Determine the (x, y) coordinate at the center of the cell enclosing the given text.  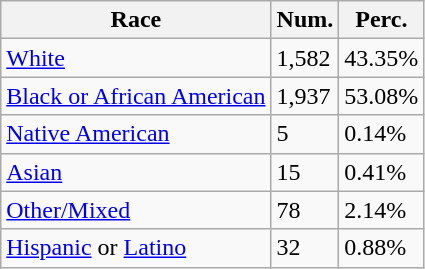
2.14% (382, 210)
0.88% (382, 248)
Num. (305, 20)
5 (305, 134)
15 (305, 172)
1,937 (305, 96)
Other/Mixed (136, 210)
32 (305, 248)
53.08% (382, 96)
Race (136, 20)
Asian (136, 172)
Hispanic or Latino (136, 248)
Native American (136, 134)
Black or African American (136, 96)
0.14% (382, 134)
White (136, 58)
43.35% (382, 58)
Perc. (382, 20)
78 (305, 210)
0.41% (382, 172)
1,582 (305, 58)
